Locate the cell with the specified text and output its (X, Y) center coordinate. 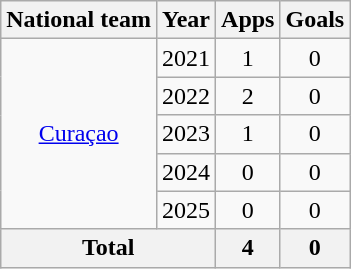
2021 (186, 58)
4 (248, 248)
Curaçao (79, 134)
Apps (248, 20)
2025 (186, 210)
Goals (315, 20)
2023 (186, 134)
National team (79, 20)
2 (248, 96)
2022 (186, 96)
2024 (186, 172)
Total (108, 248)
Year (186, 20)
